From the cell containing the given text, extract its center point as (x, y) coordinate. 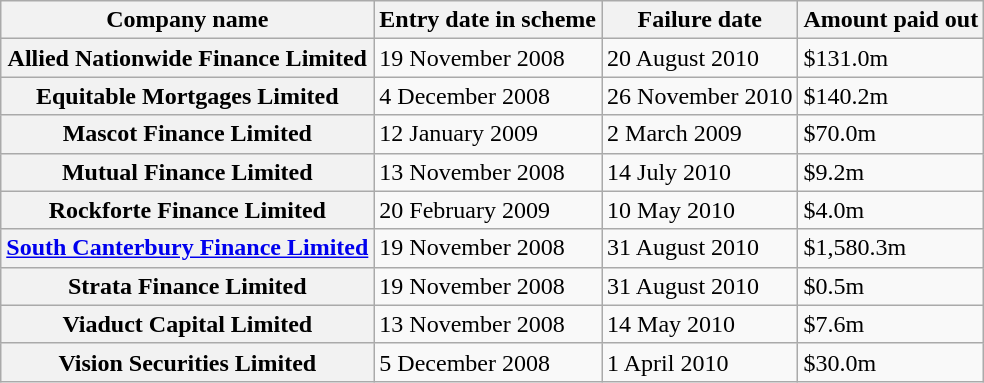
2 March 2009 (700, 134)
14 July 2010 (700, 172)
$30.0m (891, 362)
20 August 2010 (700, 58)
14 May 2010 (700, 324)
Rockforte Finance Limited (188, 210)
Company name (188, 20)
4 December 2008 (488, 96)
$140.2m (891, 96)
5 December 2008 (488, 362)
Mascot Finance Limited (188, 134)
Equitable Mortgages Limited (188, 96)
Entry date in scheme (488, 20)
Viaduct Capital Limited (188, 324)
Failure date (700, 20)
$70.0m (891, 134)
Vision Securities Limited (188, 362)
Mutual Finance Limited (188, 172)
$9.2m (891, 172)
12 January 2009 (488, 134)
Strata Finance Limited (188, 286)
26 November 2010 (700, 96)
$4.0m (891, 210)
$0.5m (891, 286)
$7.6m (891, 324)
$131.0m (891, 58)
Allied Nationwide Finance Limited (188, 58)
South Canterbury Finance Limited (188, 248)
1 April 2010 (700, 362)
$1,580.3m (891, 248)
20 February 2009 (488, 210)
10 May 2010 (700, 210)
Amount paid out (891, 20)
